Return the [X, Y] coordinate for the center point of the cell that contains the specified text.  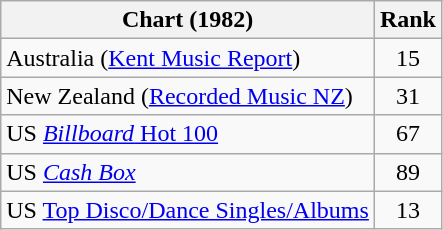
31 [408, 96]
Rank [408, 20]
US Top Disco/Dance Singles/Albums [188, 210]
15 [408, 58]
Australia (Kent Music Report) [188, 58]
US Billboard Hot 100 [188, 134]
89 [408, 172]
New Zealand (Recorded Music NZ) [188, 96]
13 [408, 210]
Chart (1982) [188, 20]
US Cash Box [188, 172]
67 [408, 134]
